Search for the cell housing the specified text and yield its (x, y) center coordinate. 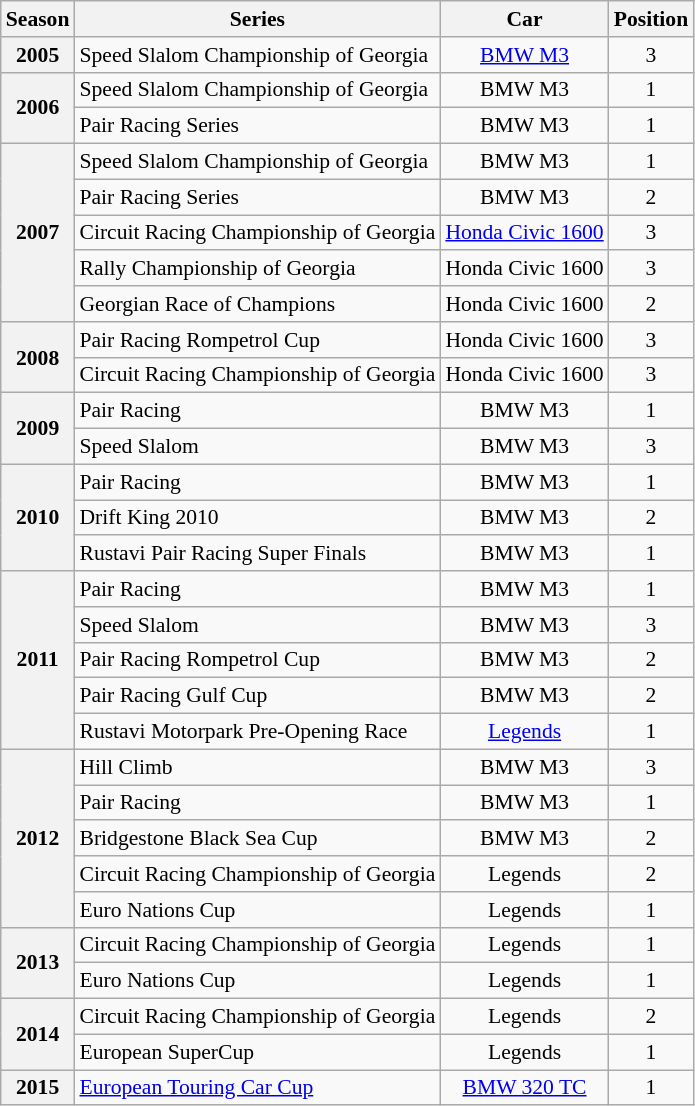
2015 (38, 1088)
Position (651, 19)
European SuperCup (257, 1052)
Georgian Race of Champions (257, 304)
BMW 320 TC (524, 1088)
2013 (38, 962)
Drift King 2010 (257, 518)
Hill Climb (257, 767)
2012 (38, 838)
2009 (38, 428)
Bridgestone Black Sea Cup (257, 839)
Car (524, 19)
2011 (38, 660)
Series (257, 19)
2006 (38, 108)
Rustavi Pair Racing Super Finals (257, 554)
2014 (38, 1034)
2010 (38, 518)
Rally Championship of Georgia (257, 269)
Pair Racing Gulf Cup (257, 696)
European Touring Car Cup (257, 1088)
2005 (38, 55)
2008 (38, 358)
Season (38, 19)
2007 (38, 233)
Rustavi Motorpark Pre-Opening Race (257, 732)
